Determine the (X, Y) coordinate at the center of the cell enclosing the given text.  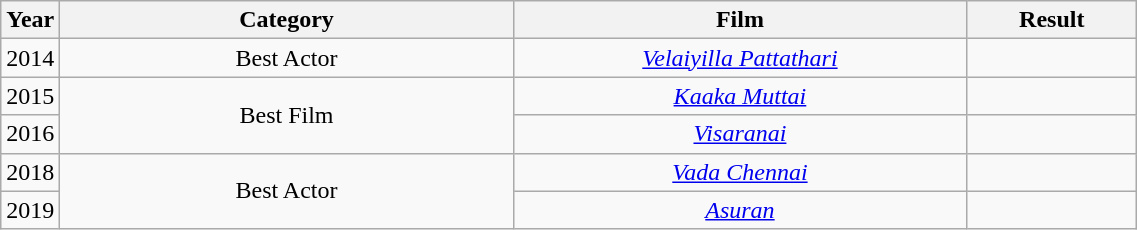
Velaiyilla Pattathari (740, 58)
Film (740, 20)
2019 (30, 210)
Result (1052, 20)
Best Film (286, 115)
2016 (30, 134)
Asuran (740, 210)
2018 (30, 172)
Visaranai (740, 134)
2014 (30, 58)
Vada Chennai (740, 172)
Year (30, 20)
Kaaka Muttai (740, 96)
2015 (30, 96)
Category (286, 20)
